Scan for the cell matching the given text and deliver its [x, y] coordinate at center. 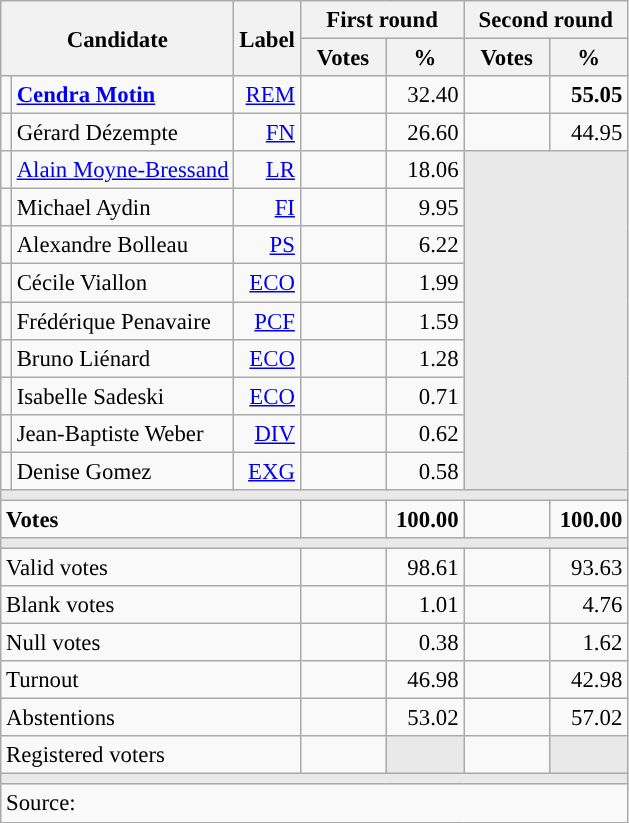
18.06 [425, 170]
26.60 [425, 133]
1.62 [588, 643]
Turnout [150, 680]
FN [267, 133]
Alain Moyne-Bressand [122, 170]
EXG [267, 471]
1.99 [425, 283]
Denise Gomez [122, 471]
Cécile Viallon [122, 283]
Label [267, 38]
1.01 [425, 605]
44.95 [588, 133]
57.02 [588, 718]
Candidate [118, 38]
1.28 [425, 358]
PCF [267, 321]
0.58 [425, 471]
LR [267, 170]
Alexandre Bolleau [122, 245]
0.71 [425, 396]
Registered voters [150, 755]
Bruno Liénard [122, 358]
53.02 [425, 718]
PS [267, 245]
93.63 [588, 567]
42.98 [588, 680]
Second round [546, 20]
9.95 [425, 208]
Null votes [150, 643]
32.40 [425, 95]
FI [267, 208]
REM [267, 95]
First round [382, 20]
Isabelle Sadeski [122, 396]
Frédérique Penavaire [122, 321]
Abstentions [150, 718]
Valid votes [150, 567]
0.38 [425, 643]
0.62 [425, 433]
Cendra Motin [122, 95]
Gérard Dézempte [122, 133]
Jean-Baptiste Weber [122, 433]
98.61 [425, 567]
DIV [267, 433]
Blank votes [150, 605]
Michael Aydin [122, 208]
4.76 [588, 605]
55.05 [588, 95]
Source: [314, 804]
1.59 [425, 321]
6.22 [425, 245]
46.98 [425, 680]
